Scan for the cell matching the given text and deliver its [X, Y] coordinate at center. 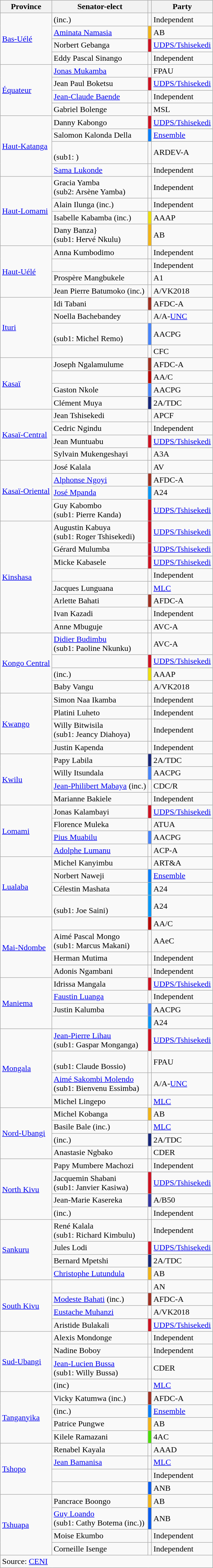
Jean-Philibert Mabaya (inc.) [100, 786]
APCF [182, 416]
AAeC [182, 941]
ARDEV-A [182, 153]
Willy Itsundala [100, 773]
Senator-elect [100, 7]
Augustin Kabuya(sub1: Roger Tshisekedi) [100, 532]
Alain Ilunga (inc.) [100, 205]
A3A [182, 454]
Jean Paul Boketsu [100, 84]
Patrice Pungwe [100, 1424]
René Kalala(sub1: Richard Kimbulu) [100, 1230]
Justin Kapenda [100, 747]
AN [182, 1286]
Gérard Mulumba [100, 549]
Jean-Pierre Lihau(sub1: Gaspar Monganga) [100, 1040]
Jean-Claude Baende [100, 97]
Bas-Uélé [26, 39]
Jean-Lucien Bussa(sub1: Willy Bussa) [100, 1368]
Norbert Naweji [100, 876]
Tanganyika [26, 1418]
Ituri [26, 327]
(inc) [100, 1385]
Idi Tabani [100, 304]
Arlette Bahati [100, 601]
Adolphe Lumanu [100, 850]
Jonas Mukamba [100, 71]
Papy Labila [100, 760]
Jean-Marie Kasereka [100, 1200]
Renabel Kayala [100, 1450]
Cedric Ngindu [100, 429]
Aminata Namasia [100, 32]
Jonas Kalambayi [100, 811]
Anna Kumbodimo [100, 252]
Dany Banza}(sub1: Hervé Nkulu) [100, 235]
Prospère Mangbukele [100, 278]
Guy Kabombo(sub1: Pierre Kanda) [100, 510]
Haut-Lomami [26, 211]
Kinshasa [26, 577]
Kwilu [26, 779]
Kwango [26, 723]
Équateur [26, 90]
Jean Pierre Batumoko (inc.) [100, 291]
Tshopo [26, 1469]
(sub1: ) [100, 153]
Sylvain Mukengeshayi [100, 454]
(sub1: Claude Bossio) [100, 1062]
(sub1: Joe Saini) [100, 906]
Michel Lingepo [100, 1101]
Nord-Ubangi [26, 1133]
AV [182, 467]
Pancrace Boongo [100, 1501]
Michel Kobanga [100, 1114]
Faustin Luanga [100, 997]
Kilele Ramazani [100, 1437]
Danny Kabongo [100, 122]
Basile Bale (inc.) [100, 1127]
Lualaba [26, 887]
Justin Kalumba [100, 1010]
Jules Lodi [100, 1248]
Tshuapa [26, 1524]
Clément Muya [100, 403]
South Kivu [26, 1305]
Célestin Mashata [100, 889]
Vicky Katumwa (inc.) [100, 1398]
ACP-A [182, 850]
Party [182, 7]
Florence Muleka [100, 824]
Anastasie Ngbako [100, 1153]
CDC/R [182, 786]
Herman Mutima [100, 958]
North Kivu [26, 1189]
Maniema [26, 1003]
Modeste Bahati (inc.) [100, 1299]
Adonis Ngambani [100, 971]
A1 [182, 278]
Kasaï-Oriental [26, 491]
Kasaï-Central [26, 435]
4AC [182, 1437]
Noella Bachebandey [100, 317]
Sud-Ubangi [26, 1362]
Platini Luheto [100, 713]
Corneille Isenge [100, 1548]
Michel Kanyimbu [100, 863]
Salomon Kalonda Della [100, 135]
Lomami [26, 831]
Pius Muabilu [100, 837]
ATUA [182, 824]
Anne Mbuguje [100, 627]
Ivan Kazadi [100, 613]
MSL [182, 109]
Moise Ekumbo [100, 1536]
Didier Budimbu(sub1: Paoline Nkunku) [100, 644]
Jean Bamanisa [100, 1462]
Simon Naa Ikamba [100, 700]
Marianne Bakiele [100, 799]
Sama Lukonde [100, 170]
Eustache Muhanzi [100, 1312]
Gracia Yamba(sub2: Arsène Yamba) [100, 188]
Gaston Nkole [100, 390]
Kasaï [26, 383]
Source: CENI [106, 1562]
Papy Mumbere Machozi [100, 1165]
ART&A [182, 863]
Sankuru [26, 1250]
A/B50 [182, 1200]
Haut-Uélé [26, 272]
Gabriel Bolenge [100, 109]
Haut-Katanga [26, 146]
Eddy Pascal Sinango [100, 58]
Isabelle Kabamba (inc.) [100, 218]
Alphonse Ngoyi [100, 480]
Aimé Sakombi Molendo(sub1: Bienvenu Essimba) [100, 1084]
Kongo Central [26, 663]
Alexis Mondonge [100, 1338]
CFC [182, 351]
José Mpanda [100, 493]
Nadine Boboy [100, 1351]
Jacques Lunguana [100, 588]
Jacquemin Shabani(sub1: Janvier Kasiwa) [100, 1183]
Province [26, 7]
Willy Bitwisila(sub1: Jeancy Diahoya) [100, 730]
José Kalala [100, 467]
Jean Tshisekedi [100, 416]
Baby Vangu [100, 687]
(sub1: Michel Remo) [100, 334]
Mai-Ndombe [26, 947]
Mongala [26, 1068]
Jean Muntuabu [100, 441]
Micke Kabasele [100, 562]
Norbert Gebanga [100, 45]
Aristide Bulakali [100, 1325]
Christophe Lutundula [100, 1273]
Bernard Mpetshi [100, 1261]
Joseph Ngalamulume [100, 364]
Guy Loando(sub1: Cathy Botema (inc.)) [100, 1518]
Idrissa Mangala [100, 984]
Aimé Pascal Mongo(sub1: Marcus Makani) [100, 941]
AAAD [182, 1450]
